Extract the [X, Y] coordinate from the center of the cell holding the provided text.  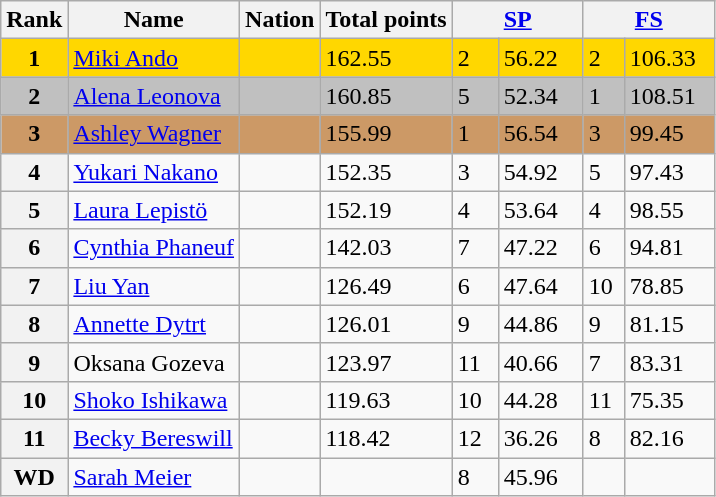
Yukari Nakano [154, 172]
Cynthia Phaneuf [154, 248]
98.55 [669, 210]
Liu Yan [154, 286]
56.22 [540, 58]
Laura Lepistö [154, 210]
126.01 [386, 324]
44.28 [540, 400]
118.42 [386, 438]
155.99 [386, 134]
Oksana Gozeva [154, 362]
47.22 [540, 248]
99.45 [669, 134]
81.15 [669, 324]
160.85 [386, 96]
Total points [386, 20]
36.26 [540, 438]
56.54 [540, 134]
12 [475, 438]
83.31 [669, 362]
Rank [34, 20]
75.35 [669, 400]
53.64 [540, 210]
94.81 [669, 248]
54.92 [540, 172]
106.33 [669, 58]
52.34 [540, 96]
78.85 [669, 286]
119.63 [386, 400]
45.96 [540, 477]
Name [154, 20]
Becky Bereswill [154, 438]
Annette Dytrt [154, 324]
Ashley Wagner [154, 134]
WD [34, 477]
108.51 [669, 96]
126.49 [386, 286]
152.19 [386, 210]
162.55 [386, 58]
Alena Leonova [154, 96]
123.97 [386, 362]
Shoko Ishikawa [154, 400]
Sarah Meier [154, 477]
97.43 [669, 172]
SP [518, 20]
47.64 [540, 286]
82.16 [669, 438]
FS [648, 20]
40.66 [540, 362]
44.86 [540, 324]
152.35 [386, 172]
142.03 [386, 248]
Nation [280, 20]
Miki Ando [154, 58]
